Scan for the cell matching the given text and deliver its (X, Y) coordinate at center. 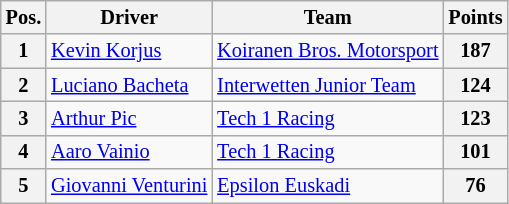
101 (475, 152)
Interwetten Junior Team (328, 85)
123 (475, 118)
4 (24, 152)
Epsilon Euskadi (328, 186)
187 (475, 51)
Points (475, 17)
Pos. (24, 17)
Team (328, 17)
Kevin Korjus (129, 51)
5 (24, 186)
2 (24, 85)
Koiranen Bros. Motorsport (328, 51)
124 (475, 85)
1 (24, 51)
Driver (129, 17)
Aaro Vainio (129, 152)
Giovanni Venturini (129, 186)
76 (475, 186)
Luciano Bacheta (129, 85)
3 (24, 118)
Arthur Pic (129, 118)
